Capture the cell that displays the provided text and extract its (x, y) central coordinate. 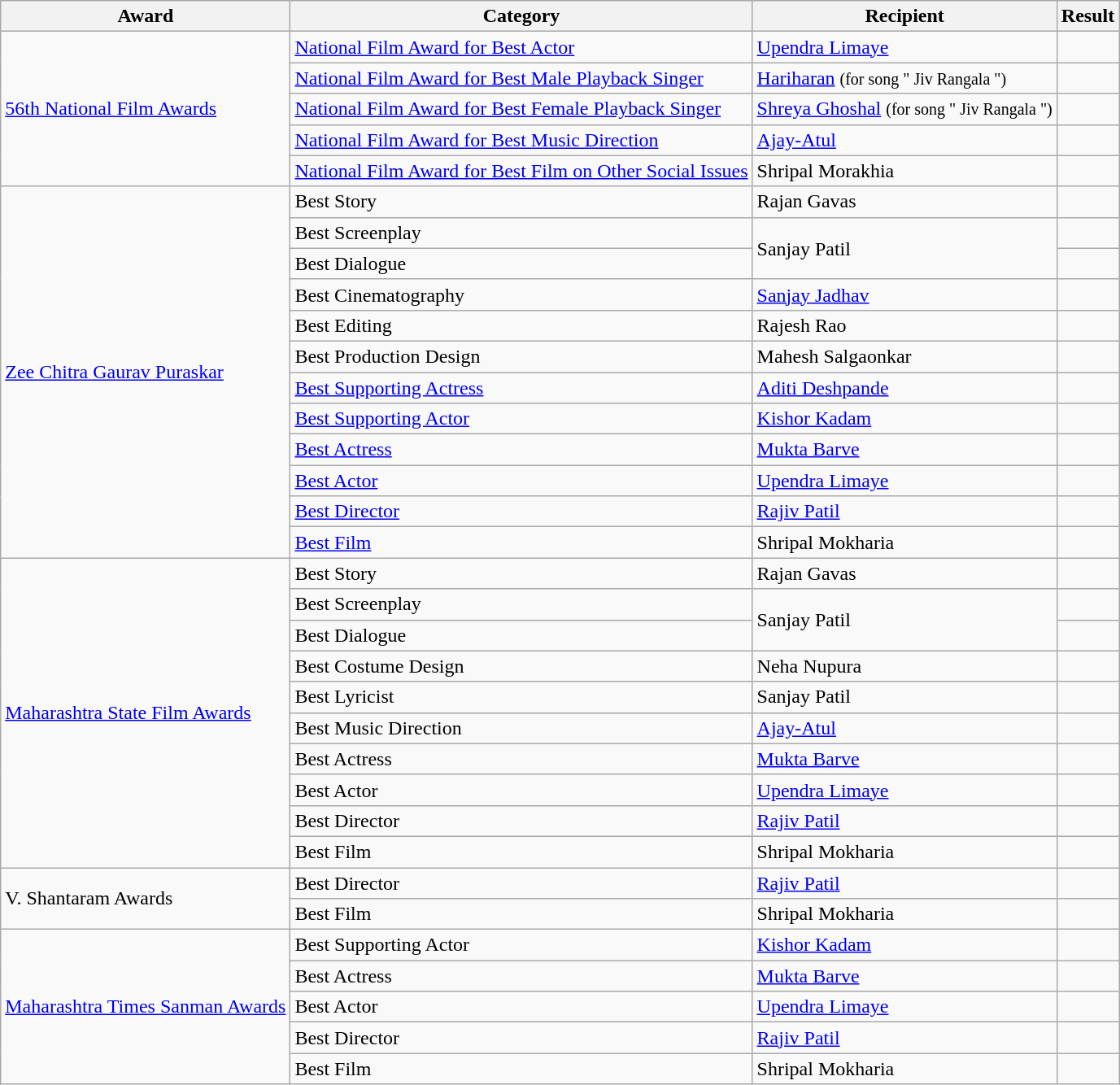
Zee Chitra Gaurav Puraskar (146, 373)
Maharashtra Times Sanman Awards (146, 1007)
Category (521, 16)
Best Supporting Actress (521, 388)
Result (1087, 16)
Sanjay Jadhav (904, 294)
Best Costume Design (521, 666)
Best Editing (521, 325)
56th National Film Awards (146, 109)
Rajesh Rao (904, 325)
National Film Award for Best Female Playback Singer (521, 109)
Neha Nupura (904, 666)
Award (146, 16)
Aditi Deshpande (904, 388)
National Film Award for Best Film on Other Social Issues (521, 171)
National Film Award for Best Male Playback Singer (521, 78)
National Film Award for Best Music Direction (521, 140)
Mahesh Salgaonkar (904, 356)
Best Production Design (521, 356)
National Film Award for Best Actor (521, 47)
Shripal Morakhia (904, 171)
Best Music Direction (521, 728)
Recipient (904, 16)
Hariharan (for song " Jiv Rangala ") (904, 78)
V. Shantaram Awards (146, 898)
Best Lyricist (521, 697)
Maharashtra State Film Awards (146, 712)
Best Cinematography (521, 294)
Shreya Ghoshal (for song " Jiv Rangala ") (904, 109)
